Extract the (x, y) coordinate from the center of the cell holding the provided text.  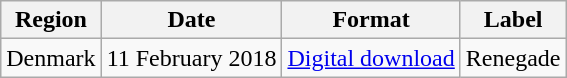
Format (371, 20)
Renegade (513, 58)
Digital download (371, 58)
Label (513, 20)
Date (192, 20)
Denmark (51, 58)
11 February 2018 (192, 58)
Region (51, 20)
